Extract the (X, Y) coordinate from the center of the cell holding the provided text.  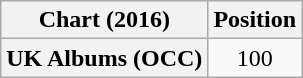
Position (255, 20)
UK Albums (OCC) (104, 58)
100 (255, 58)
Chart (2016) (104, 20)
